Output the [X, Y] coordinate of the center of the cell containing the given text.  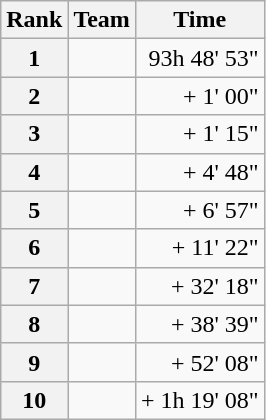
9 [34, 362]
6 [34, 248]
Rank [34, 20]
+ 52' 08" [200, 362]
2 [34, 96]
93h 48' 53" [200, 58]
+ 4' 48" [200, 172]
+ 1' 15" [200, 134]
Time [200, 20]
1 [34, 58]
5 [34, 210]
+ 38' 39" [200, 324]
+ 6' 57" [200, 210]
10 [34, 400]
7 [34, 286]
+ 1h 19' 08" [200, 400]
4 [34, 172]
8 [34, 324]
Team [102, 20]
+ 1' 00" [200, 96]
+ 11' 22" [200, 248]
3 [34, 134]
+ 32' 18" [200, 286]
